Determine the (X, Y) coordinate at the center of the cell enclosing the given text.  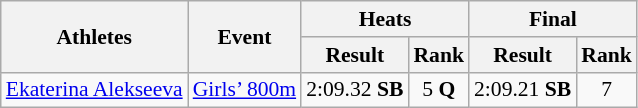
Athletes (94, 36)
Girls’ 800m (244, 90)
2:09.21 SB (522, 90)
Ekaterina Alekseeva (94, 90)
2:09.32 SB (354, 90)
7 (606, 90)
Final (553, 19)
5 Q (438, 90)
Event (244, 36)
Heats (385, 19)
